Find where the given text appears and provide that cell's center as (X, Y) coordinate. 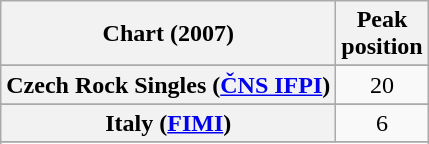
Peakposition (382, 34)
Czech Rock Singles (ČNS IFPI) (168, 85)
Chart (2007) (168, 34)
20 (382, 85)
6 (382, 123)
Italy (FIMI) (168, 123)
